Identify which cell holds the provided text, then report its (x, y) central coordinate. 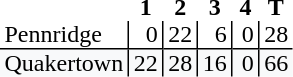
16 (214, 63)
6 (214, 35)
Pennridge (64, 35)
66 (276, 63)
Quakertown (64, 63)
